Provide the [x, y] coordinate of the cell's center where the given text is located.  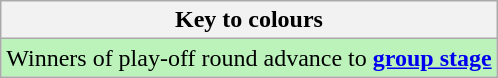
Winners of play-off round advance to group stage [249, 58]
Key to colours [249, 20]
